Find where the given text appears and provide that cell's center as [x, y] coordinate. 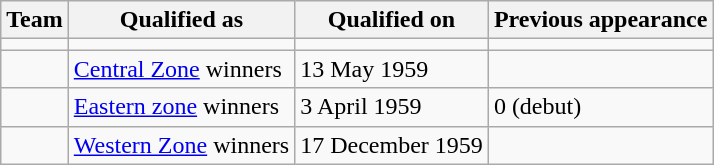
Previous appearance [600, 20]
Eastern zone winners [181, 107]
17 December 1959 [392, 145]
Central Zone winners [181, 69]
13 May 1959 [392, 69]
Qualified as [181, 20]
Western Zone winners [181, 145]
3 April 1959 [392, 107]
Team [35, 20]
Qualified on [392, 20]
0 (debut) [600, 107]
